From the cell containing the given text, extract its center point as (X, Y) coordinate. 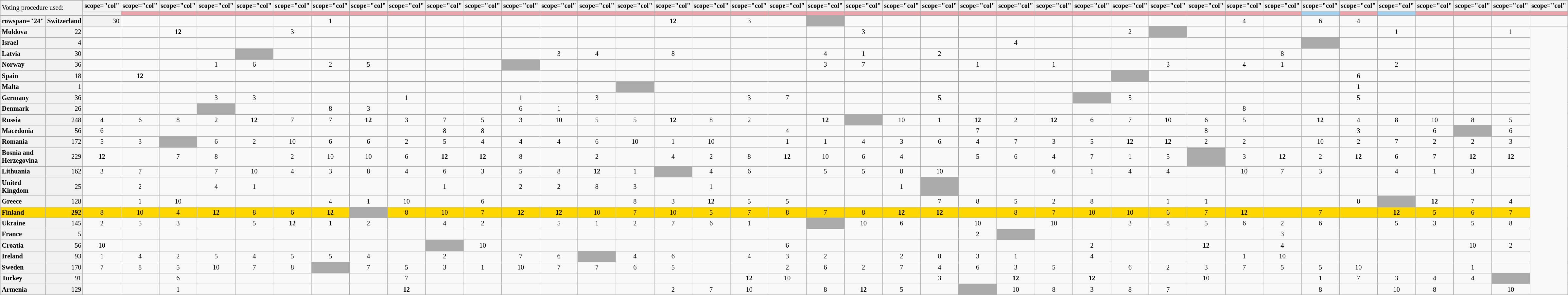
26 (64, 109)
Moldova (23, 32)
Ireland (23, 256)
Croatia (23, 245)
Denmark (23, 109)
162 (64, 172)
Norway (23, 65)
Switzerland (64, 21)
248 (64, 120)
18 (64, 76)
France (23, 234)
Spain (23, 76)
25 (64, 187)
Macedonia (23, 131)
Greece (23, 202)
Finland (23, 212)
Latvia (23, 54)
Malta (23, 87)
229 (64, 157)
93 (64, 256)
Ukraine (23, 223)
170 (64, 267)
Lithuania (23, 172)
Germany (23, 98)
United Kingdom (23, 187)
Israel (23, 43)
Sweden (23, 267)
Romania (23, 142)
Armenia (23, 289)
Bosnia and Herzegovina (23, 157)
145 (64, 223)
129 (64, 289)
292 (64, 212)
rowspan="24" (23, 21)
22 (64, 32)
172 (64, 142)
Voting procedure used: (42, 8)
128 (64, 202)
91 (64, 278)
Turkey (23, 278)
Russia (23, 120)
